Locate the cell with the specified text and output its (X, Y) center coordinate. 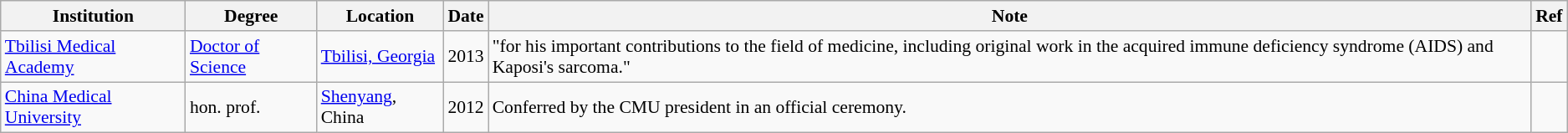
Location (381, 16)
hon. prof. (251, 107)
Doctor of Science (251, 57)
Tbilisi Medical Academy (94, 57)
Degree (251, 16)
Institution (94, 16)
Note (1010, 16)
Tbilisi, Georgia (381, 57)
Ref (1549, 16)
2013 (465, 57)
Date (465, 16)
2012 (465, 107)
Shenyang, China (381, 107)
Conferred by the CMU president in an official ceremony. (1010, 107)
China Medical University (94, 107)
